Return the [x, y] coordinate for the center point of the cell that contains the specified text.  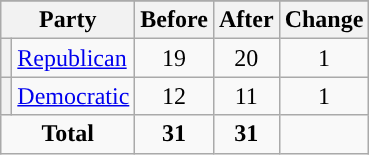
19 [174, 58]
After [246, 20]
11 [246, 96]
Party [68, 20]
Democratic [74, 96]
12 [174, 96]
Total [68, 134]
20 [246, 58]
Before [174, 20]
Republican [74, 58]
Change [324, 20]
